Find where the given text appears and provide that cell's center as [X, Y] coordinate. 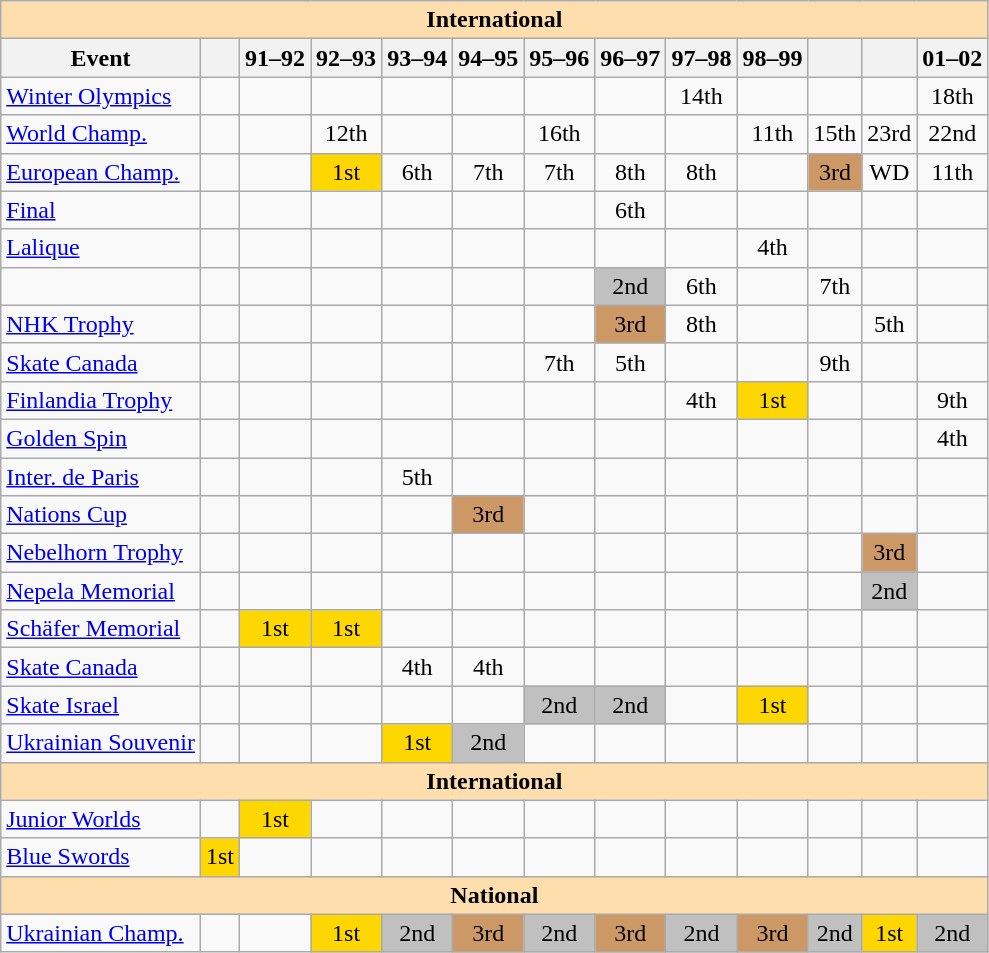
23rd [890, 134]
96–97 [630, 58]
Junior Worlds [101, 819]
92–93 [346, 58]
Finlandia Trophy [101, 400]
98–99 [772, 58]
Ukrainian Champ. [101, 933]
World Champ. [101, 134]
94–95 [488, 58]
Schäfer Memorial [101, 629]
95–96 [560, 58]
NHK Trophy [101, 324]
Nations Cup [101, 515]
Event [101, 58]
91–92 [276, 58]
Winter Olympics [101, 96]
22nd [952, 134]
WD [890, 172]
National [494, 895]
93–94 [418, 58]
01–02 [952, 58]
Inter. de Paris [101, 477]
14th [702, 96]
12th [346, 134]
European Champ. [101, 172]
15th [835, 134]
Nebelhorn Trophy [101, 553]
18th [952, 96]
Blue Swords [101, 857]
16th [560, 134]
Lalique [101, 248]
97–98 [702, 58]
Golden Spin [101, 438]
Ukrainian Souvenir [101, 743]
Nepela Memorial [101, 591]
Skate Israel [101, 705]
Final [101, 210]
